Capture the cell that displays the provided text and extract its (X, Y) central coordinate. 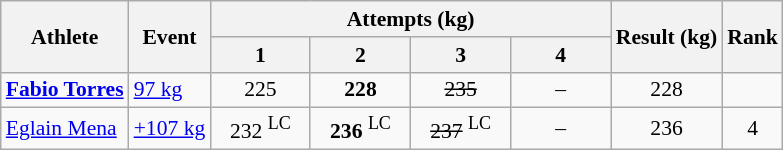
Athlete (65, 36)
Attempts (kg) (410, 19)
236 (666, 128)
235 (461, 90)
232 LC (260, 128)
3 (461, 55)
Eglain Mena (65, 128)
Fabio Torres (65, 90)
2 (360, 55)
Result (kg) (666, 36)
237 LC (461, 128)
225 (260, 90)
+107 kg (170, 128)
Event (170, 36)
Rank (752, 36)
236 LC (360, 128)
1 (260, 55)
97 kg (170, 90)
